Pinpoint the cell where the given text exists, returning its [X, Y] midpoint coordinate. 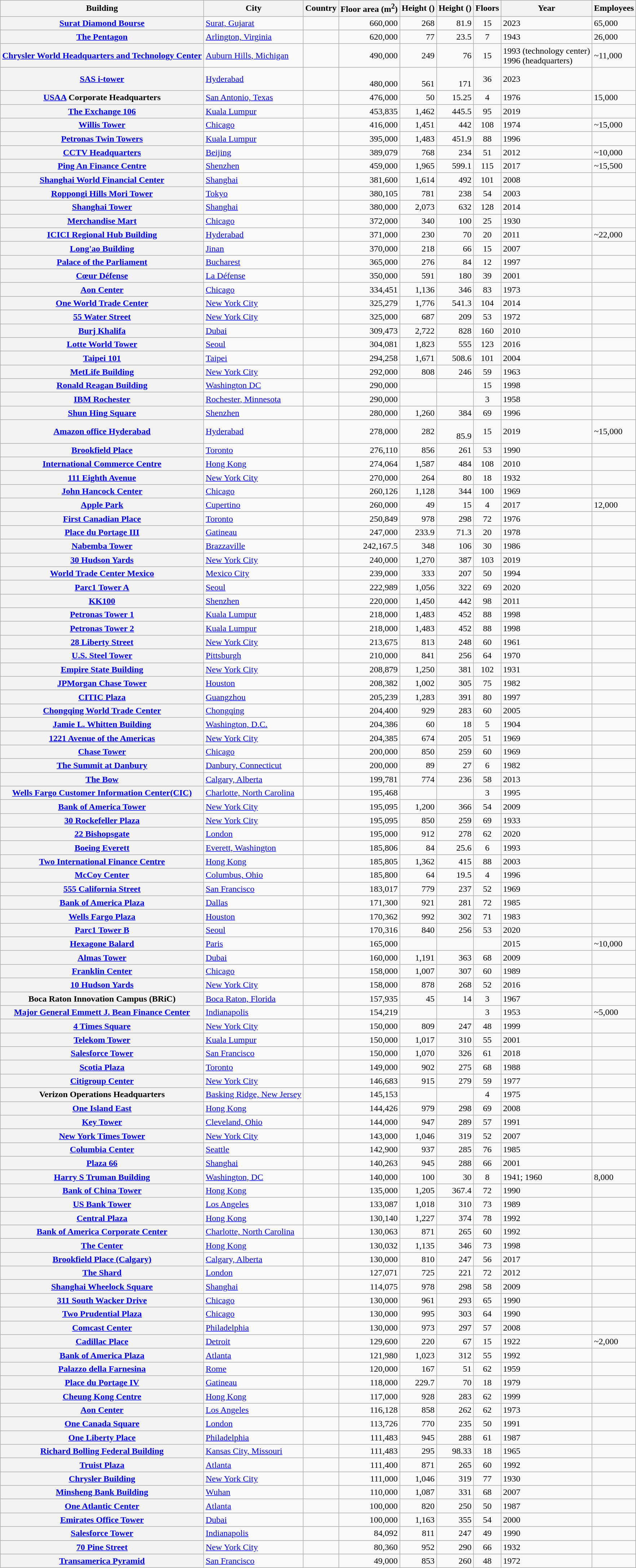
146,683 [369, 1081]
Basking Ridge, New Jersey [253, 1095]
858 [418, 1410]
828 [455, 331]
856 [418, 450]
995 [418, 1314]
221 [455, 1273]
902 [418, 1067]
632 [455, 207]
Country [321, 9]
Boca Raton Innovation Campus (BRiC) [102, 999]
75 [487, 683]
952 [418, 1547]
Merchandise Mart [102, 221]
170,316 [369, 930]
Ping An Finance Centre [102, 166]
127,071 [369, 1273]
Jamie L. Whitten Building [102, 724]
1,023 [418, 1355]
185,806 [369, 848]
One World Trade Center [102, 303]
660,000 [369, 23]
1,671 [418, 358]
One Canada Square [102, 1424]
One Island East [102, 1108]
1,283 [418, 697]
484 [455, 464]
The Pentagon [102, 37]
297 [455, 1328]
303 [455, 1314]
1,270 [418, 560]
Cœur Défense [102, 276]
1978 [547, 532]
1970 [547, 656]
210,000 [369, 656]
260,126 [369, 491]
Transamerica Pyramid [102, 1561]
260,000 [369, 505]
Telekom Tower [102, 1040]
599.1 [455, 166]
2015 [547, 944]
476,000 [369, 98]
240,000 [369, 560]
160,000 [369, 957]
204,385 [369, 738]
160 [487, 331]
Jinan [253, 248]
325,279 [369, 303]
979 [418, 1108]
San Antonio, Texas [253, 98]
813 [418, 642]
312 [455, 1355]
Taipei [253, 358]
365,000 [369, 262]
26,000 [614, 37]
218 [418, 248]
Shanghai Tower [102, 207]
Dallas [253, 903]
Ronald Reagan Building [102, 386]
1,128 [418, 491]
95 [487, 111]
Petronas Tower 1 [102, 615]
285 [455, 1149]
78 [487, 1218]
Major General Emmett J. Bean Finance Center [102, 1012]
Franklin Center [102, 971]
Lotte World Tower [102, 344]
1993 (technology center)1996 (headquarters) [547, 55]
~5,000 [614, 1012]
381,600 [369, 180]
1993 [547, 848]
1,260 [418, 413]
110,000 [369, 1492]
Empire State Building [102, 669]
144,426 [369, 1108]
Apple Park [102, 505]
5 [487, 724]
1,163 [418, 1520]
New York Times Tower [102, 1136]
275 [455, 1067]
1958 [547, 399]
128 [487, 207]
Chongqing World Trade Center [102, 710]
Roppongi Hills Mori Tower [102, 193]
39 [487, 276]
45 [418, 999]
71 [487, 916]
261 [455, 450]
102 [487, 669]
1,965 [418, 166]
83 [487, 289]
220 [418, 1341]
248 [455, 642]
111,000 [369, 1479]
~11,000 [614, 55]
1959 [547, 1369]
937 [418, 1149]
2018 [547, 1053]
1961 [547, 642]
Shanghai Wheelock Square [102, 1287]
Floors [487, 9]
947 [418, 1122]
809 [418, 1026]
International Commerce Centre [102, 464]
36 [487, 79]
1,776 [418, 303]
380,000 [369, 207]
Columbia Center [102, 1149]
10 Hudson Yards [102, 985]
840 [418, 930]
Washington, D.C. [253, 724]
Taipei 101 [102, 358]
372,000 [369, 221]
Washington, DC [253, 1177]
Rochester, Minnesota [253, 399]
1,018 [418, 1204]
Two Prudential Plaza [102, 1314]
Parc1 Tower A [102, 587]
451.9 [455, 139]
1,056 [418, 587]
1,227 [418, 1218]
1,362 [418, 861]
459,000 [369, 166]
1,087 [418, 1492]
508.6 [455, 358]
Wells Fargo Customer Information Center(CIC) [102, 793]
8,000 [614, 1177]
12,000 [614, 505]
145,153 [369, 1095]
302 [455, 916]
129,600 [369, 1341]
725 [418, 1273]
236 [455, 779]
247,000 [369, 532]
841 [418, 656]
915 [418, 1081]
170,362 [369, 916]
Beijing [253, 152]
674 [418, 738]
U.S. Steel Tower [102, 656]
Nabemba Tower [102, 546]
492 [455, 180]
Emirates Office Tower [102, 1520]
Scotia Plaza [102, 1067]
1977 [547, 1081]
Cupertino [253, 505]
106 [455, 546]
1953 [547, 1012]
Minsheng Bank Building [102, 1492]
Seattle [253, 1149]
98 [487, 601]
363 [455, 957]
Two International Finance Centre [102, 861]
Shanghai World Financial Center [102, 180]
278,000 [369, 432]
115 [487, 166]
237 [455, 889]
Boca Raton, Florida [253, 999]
1,462 [418, 111]
US Bank Tower [102, 1204]
140,263 [369, 1163]
687 [418, 317]
1931 [547, 669]
387 [455, 560]
14 [455, 999]
The Exchange 106 [102, 111]
230 [418, 235]
Cleveland, Ohio [253, 1122]
279 [455, 1081]
1995 [547, 793]
Floor area (m2) [369, 9]
1975 [547, 1095]
1922 [547, 1341]
154,219 [369, 1012]
Palace of the Parliament [102, 262]
12 [487, 262]
171,300 [369, 903]
JPMorgan Chase Tower [102, 683]
135,000 [369, 1190]
Place du Portage IV [102, 1382]
Pittsburgh [253, 656]
Wells Fargo Plaza [102, 916]
242,167.5 [369, 546]
1,191 [418, 957]
Employees [614, 9]
973 [418, 1328]
1963 [547, 372]
Verizon Operations Headquarters [102, 1095]
120,000 [369, 1369]
65 [487, 1300]
234 [455, 152]
1943 [547, 37]
2,722 [418, 331]
1,070 [418, 1053]
1,451 [418, 125]
222,989 [369, 587]
820 [418, 1506]
28 Liberty Street [102, 642]
Rome [253, 1369]
391 [455, 697]
2000 [547, 1520]
One Liberty Place [102, 1438]
239,000 [369, 574]
118,000 [369, 1382]
415 [455, 861]
1983 [547, 916]
Guangzhou [253, 697]
~2,000 [614, 1341]
Brookfield Place [102, 450]
304,081 [369, 344]
811 [418, 1533]
15.25 [455, 98]
205 [455, 738]
The Center [102, 1246]
19.5 [455, 875]
878 [418, 985]
264 [418, 477]
1979 [547, 1382]
350,000 [369, 276]
165,000 [369, 944]
98.33 [455, 1451]
233.9 [418, 532]
Detroit [253, 1341]
Parc1 Tower B [102, 930]
207 [455, 574]
133,087 [369, 1204]
85.9 [455, 432]
One Atlantic Center [102, 1506]
Auburn Hills, Michigan [253, 55]
Everett, Washington [253, 848]
311 South Wacker Drive [102, 1300]
67 [455, 1341]
Truist Plaza [102, 1465]
144,000 [369, 1122]
220,000 [369, 601]
Building [102, 9]
49,000 [369, 1561]
250 [455, 1506]
1,450 [418, 601]
250,849 [369, 518]
199,781 [369, 779]
1988 [547, 1067]
195,468 [369, 793]
Willis Tower [102, 125]
CCTV Headquarters [102, 152]
117,000 [369, 1396]
McCoy Center [102, 875]
IBM Rochester [102, 399]
929 [418, 710]
307 [455, 971]
1,587 [418, 464]
235 [455, 1424]
260 [455, 1561]
Boeing Everett [102, 848]
Long'ao Building [102, 248]
453,835 [369, 111]
Bank of China Tower [102, 1190]
103 [487, 560]
334,451 [369, 289]
Brazzaville [253, 546]
~22,000 [614, 235]
325,000 [369, 317]
292,000 [369, 372]
810 [418, 1259]
204,386 [369, 724]
295 [418, 1451]
208,879 [369, 669]
395,000 [369, 139]
The Summit at Danbury [102, 766]
27 [455, 766]
2005 [547, 710]
81.9 [455, 23]
USAA Corporate Headquarters [102, 98]
130,032 [369, 1246]
7 [487, 37]
Citigroup Center [102, 1081]
157,935 [369, 999]
366 [455, 807]
389,079 [369, 152]
322 [455, 587]
282 [418, 432]
111 Eighth Avenue [102, 477]
Arlington, Virginia [253, 37]
Brookfield Place (Calgary) [102, 1259]
183,017 [369, 889]
480,000 [369, 79]
CITIC Plaza [102, 697]
246 [455, 372]
591 [418, 276]
Surat, Gujarat [253, 23]
Place du Portage III [102, 532]
961 [418, 1300]
781 [418, 193]
15,000 [614, 98]
22 Bishopsgate [102, 834]
Chrysler Building [102, 1479]
25.6 [455, 848]
KK100 [102, 601]
305 [455, 683]
ICICI Regional Hub Building [102, 235]
853 [418, 1561]
1,250 [418, 669]
La Défense [253, 276]
180 [455, 276]
333 [418, 574]
Comcast Center [102, 1328]
262 [455, 1410]
555 California Street [102, 889]
294,258 [369, 358]
Tokyo [253, 193]
2004 [547, 358]
~15,500 [614, 166]
912 [418, 834]
290 [455, 1547]
First Canadian Place [102, 518]
808 [418, 372]
620,000 [369, 37]
1,017 [418, 1040]
111,400 [369, 1465]
1994 [547, 574]
140,000 [369, 1177]
123 [487, 344]
Columbus, Ohio [253, 875]
276 [418, 262]
130,140 [369, 1218]
Surat Diamond Bourse [102, 23]
280,000 [369, 413]
143,000 [369, 1136]
1933 [547, 820]
2013 [547, 779]
Palazzo della Farnesina [102, 1369]
1986 [547, 546]
374 [455, 1218]
340 [418, 221]
Shun Hing Square [102, 413]
326 [455, 1053]
1967 [547, 999]
1941; 1960 [547, 1177]
23.5 [455, 37]
770 [418, 1424]
Year [547, 9]
Plaza 66 [102, 1163]
185,805 [369, 861]
992 [418, 916]
1,002 [418, 683]
4 Times Square [102, 1026]
30 Rockefeller Plaza [102, 820]
1,007 [418, 971]
779 [418, 889]
Bucharest [253, 262]
768 [418, 152]
Almas Tower [102, 957]
Central Plaza [102, 1218]
Wuhan [253, 1492]
John Hancock Center [102, 491]
City [253, 9]
1,200 [418, 807]
270,000 [369, 477]
209 [455, 317]
71.3 [455, 532]
Chrysler World Headquarters and Technology Center [102, 55]
555 [455, 344]
Chase Tower [102, 752]
The Shard [102, 1273]
70 Pine Street [102, 1547]
370,000 [369, 248]
104 [487, 303]
367.4 [455, 1190]
331 [455, 1492]
Hexagone Balard [102, 944]
445.5 [455, 111]
380,105 [369, 193]
289 [455, 1122]
171 [455, 79]
1,614 [418, 180]
1,136 [418, 289]
Cheung Kong Centre [102, 1396]
384 [455, 413]
541.3 [455, 303]
121,980 [369, 1355]
Key Tower [102, 1122]
Petronas Tower 2 [102, 628]
Harry S Truman Building [102, 1177]
116,128 [369, 1410]
Mexico City [253, 574]
344 [455, 491]
130,063 [369, 1232]
56 [487, 1259]
25 [487, 221]
1,205 [418, 1190]
205,239 [369, 697]
Paris [253, 944]
MetLife Building [102, 372]
381 [455, 669]
Washington DC [253, 386]
142,900 [369, 1149]
204,400 [369, 710]
55 Water Street [102, 317]
208,382 [369, 683]
SAS i-tower [102, 79]
The Bow [102, 779]
416,000 [369, 125]
185,800 [369, 875]
2,073 [418, 207]
921 [418, 903]
Amazon office Hyderabad [102, 432]
928 [418, 1396]
281 [455, 903]
Burj Khalifa [102, 331]
1221 Avenue of the Americas [102, 738]
195,000 [369, 834]
371,000 [369, 235]
229.7 [418, 1382]
Richard Bolling Federal Building [102, 1451]
278 [455, 834]
213,675 [369, 642]
84,092 [369, 1533]
490,000 [369, 55]
249 [418, 55]
1,823 [418, 344]
Bank of America Corporate Center [102, 1232]
8 [487, 1177]
65,000 [614, 23]
World Trade Center Mexico [102, 574]
114,075 [369, 1287]
1904 [547, 724]
Kansas City, Missouri [253, 1451]
238 [455, 193]
348 [418, 546]
149,000 [369, 1067]
561 [418, 79]
274,064 [369, 464]
774 [418, 779]
Petronas Twin Towers [102, 139]
Cadillac Place [102, 1341]
30 Hudson Yards [102, 560]
89 [418, 766]
Bank of America Tower [102, 807]
80,360 [369, 1547]
276,110 [369, 450]
1965 [547, 1451]
293 [455, 1300]
Danbury, Connecticut [253, 766]
167 [418, 1369]
1,135 [418, 1246]
1974 [547, 125]
355 [455, 1520]
Chongqing [253, 710]
309,473 [369, 331]
113,726 [369, 1424]
